Extract the [x, y] coordinate from the center of the cell holding the provided text.  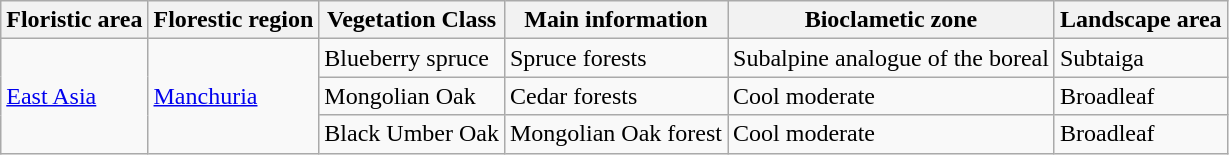
Bioclametic zone [892, 20]
Mongolian Oak [412, 96]
Manchuria [234, 96]
Subtaiga [1140, 58]
Blueberry spruce [412, 58]
Mongolian Oak forest [616, 134]
Subalpine analogue of the boreal [892, 58]
Floristic area [74, 20]
Spruce forests [616, 58]
Vegetation Class [412, 20]
Main information [616, 20]
East Asia [74, 96]
Black Umber Oak [412, 134]
Florestic region [234, 20]
Cedar forests [616, 96]
Landscape area [1140, 20]
